Determine the [x, y] coordinate at the center of the cell enclosing the given text.  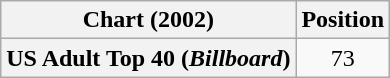
US Adult Top 40 (Billboard) [148, 58]
73 [343, 58]
Chart (2002) [148, 20]
Position [343, 20]
